Provide the (X, Y) coordinate of the cell's center where the given text is located.  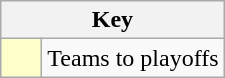
Key (112, 20)
Teams to playoffs (133, 58)
